Determine the [x, y] coordinate at the center of the cell enclosing the given text.  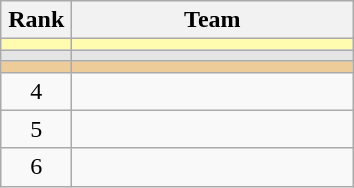
6 [36, 167]
Team [212, 20]
4 [36, 91]
Rank [36, 20]
5 [36, 129]
